Provide the (x, y) coordinate of the cell's center where the given text is located.  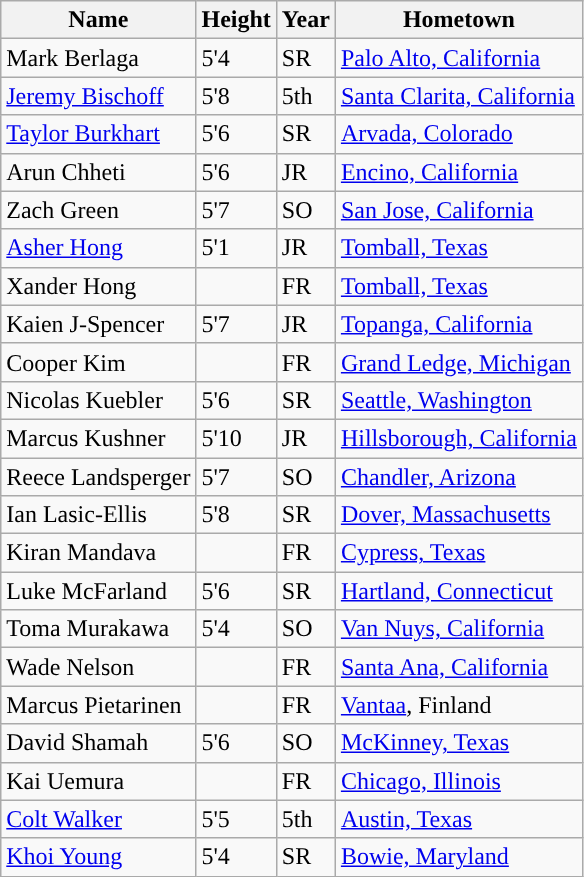
Marcus Kushner (98, 438)
Colt Walker (98, 819)
San Jose, California (458, 210)
Encino, California (458, 172)
Van Nuys, California (458, 629)
Arun Chheti (98, 172)
Dover, Massachusetts (458, 515)
Chandler, Arizona (458, 477)
Xander Hong (98, 286)
Asher Hong (98, 248)
Luke McFarland (98, 591)
Khoi Young (98, 857)
Topanga, California (458, 324)
David Shamah (98, 743)
Santa Clarita, California (458, 96)
Toma Murakawa (98, 629)
Cypress, Texas (458, 553)
Hillsborough, California (458, 438)
Grand Ledge, Michigan (458, 362)
Wade Nelson (98, 667)
Mark Berlaga (98, 58)
Kaien J-Spencer (98, 324)
Kai Uemura (98, 781)
Hartland, Connecticut (458, 591)
Cooper Kim (98, 362)
Reece Landsperger (98, 477)
Bowie, Maryland (458, 857)
Taylor Burkhart (98, 134)
Santa Ana, California (458, 667)
Vantaa, Finland (458, 705)
Hometown (458, 20)
Arvada, Colorado (458, 134)
Name (98, 20)
5'5 (236, 819)
Marcus Pietarinen (98, 705)
McKinney, Texas (458, 743)
Kiran Mandava (98, 553)
5'10 (236, 438)
Nicolas Kuebler (98, 400)
Seattle, Washington (458, 400)
Year (306, 20)
5'1 (236, 248)
Austin, Texas (458, 819)
Ian Lasic-Ellis (98, 515)
Zach Green (98, 210)
Chicago, Illinois (458, 781)
Height (236, 20)
Jeremy Bischoff (98, 96)
Palo Alto, California (458, 58)
